Identify which cell holds the provided text, then report its [x, y] central coordinate. 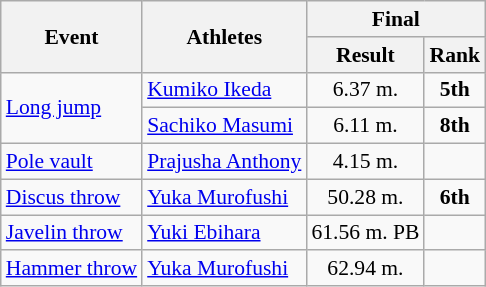
Pole vault [72, 162]
61.56 m. PB [365, 233]
Athletes [224, 36]
6.37 m. [365, 90]
Yuki Ebihara [224, 233]
Event [72, 36]
Javelin throw [72, 233]
Final [396, 19]
Result [365, 55]
6.11 m. [365, 126]
Sachiko Masumi [224, 126]
50.28 m. [365, 197]
62.94 m. [365, 269]
Kumiko Ikeda [224, 90]
Discus throw [72, 197]
8th [454, 126]
Prajusha Anthony [224, 162]
5th [454, 90]
4.15 m. [365, 162]
Hammer throw [72, 269]
Long jump [72, 108]
6th [454, 197]
Rank [454, 55]
